From the cell containing the given text, extract its center point as [x, y] coordinate. 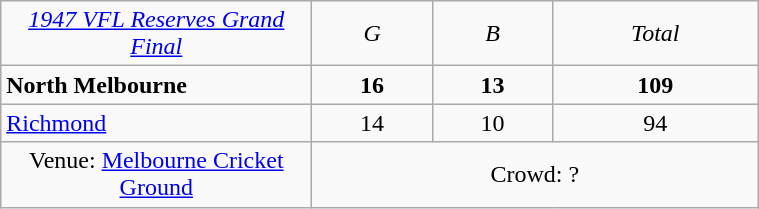
Total [656, 34]
Richmond [156, 123]
109 [656, 85]
94 [656, 123]
Crowd: ? [535, 174]
16 [372, 85]
G [372, 34]
14 [372, 123]
B [492, 34]
North Melbourne [156, 85]
1947 VFL Reserves Grand Final [156, 34]
13 [492, 85]
Venue: Melbourne Cricket Ground [156, 174]
10 [492, 123]
